Determine the (x, y) coordinate at the center of the cell enclosing the given text.  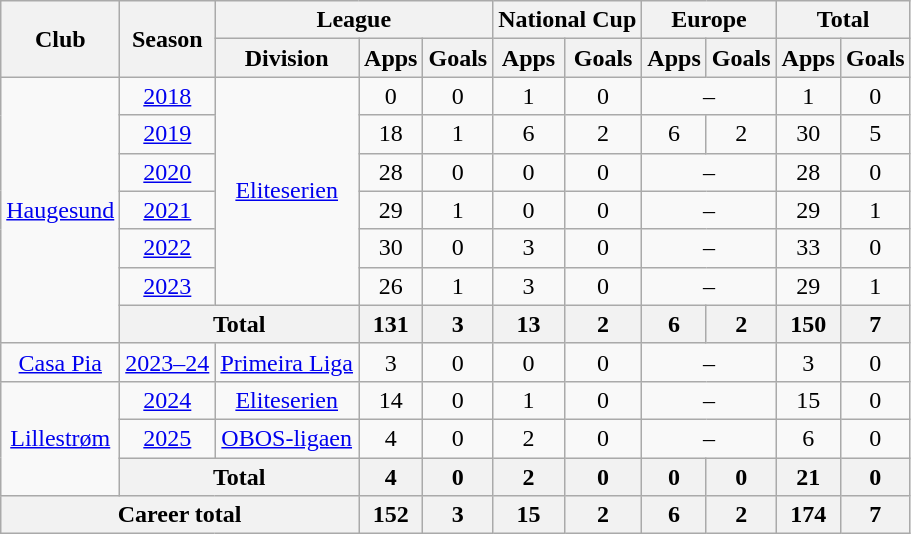
131 (391, 324)
13 (529, 324)
2023–24 (168, 362)
2023 (168, 286)
Europe (709, 20)
2021 (168, 210)
OBOS-ligaen (287, 438)
2018 (168, 96)
2025 (168, 438)
Primeira Liga (287, 362)
Lillestrøm (60, 438)
2020 (168, 172)
2024 (168, 400)
174 (808, 515)
Casa Pia (60, 362)
33 (808, 248)
Season (168, 39)
Club (60, 39)
5 (875, 134)
Career total (180, 515)
21 (808, 477)
League (354, 20)
2019 (168, 134)
Division (287, 58)
152 (391, 515)
National Cup (568, 20)
26 (391, 286)
18 (391, 134)
150 (808, 324)
14 (391, 400)
Haugesund (60, 210)
2022 (168, 248)
